Pinpoint the cell where the given text exists, returning its [x, y] midpoint coordinate. 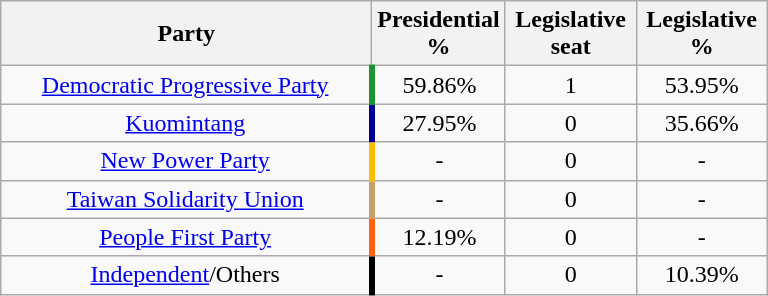
27.95% [438, 123]
10.39% [702, 275]
Independent/Others [186, 275]
Legislative seat [570, 34]
Party [186, 34]
Legislative % [702, 34]
35.66% [702, 123]
53.95% [702, 85]
Kuomintang [186, 123]
People First Party [186, 237]
New Power Party [186, 161]
12.19% [438, 237]
Democratic Progressive Party [186, 85]
Taiwan Solidarity Union [186, 199]
Presidential % [438, 34]
1 [570, 85]
59.86% [438, 85]
